Provide the (x, y) coordinate of the cell's center where the given text is located.  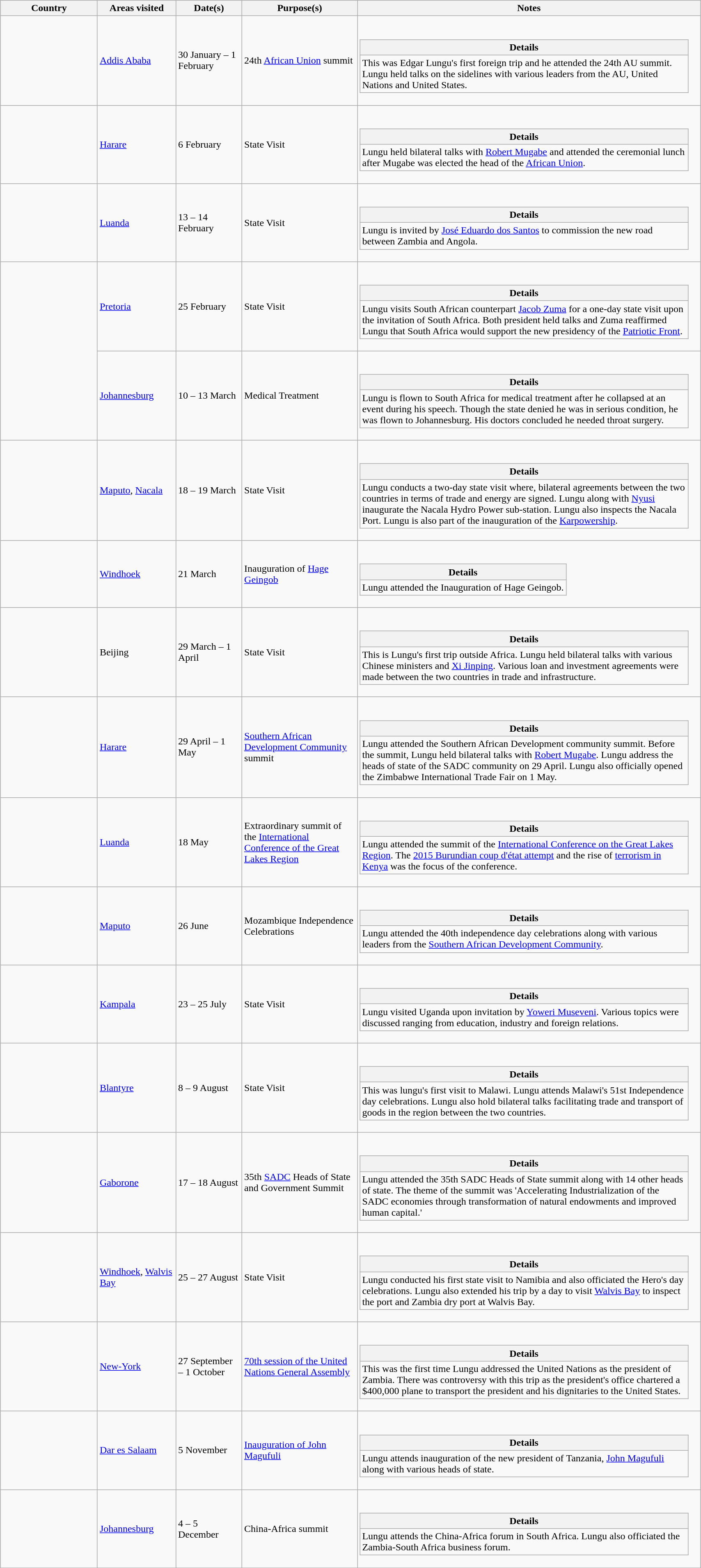
Medical Treatment (300, 396)
29 April – 1 May (208, 747)
Details Lungu attended the Inauguration of Hage Geingob. (529, 574)
Kampala (136, 1004)
Inauguration of John Magufuli (300, 1450)
18 – 19 March (208, 491)
17 – 18 August (208, 1183)
13 – 14 February (208, 222)
10 – 13 March (208, 396)
Lungu attends inauguration of the new president of Tanzania, John Magufuli along with various heads of state. (524, 1463)
Lungu attended the Inauguration of Hage Geingob. (463, 587)
Details Lungu attends inauguration of the new president of Tanzania, John Magufuli along with various heads of state. (529, 1450)
35th SADC Heads of State and Government Summit (300, 1183)
Addis Ababa (136, 61)
23 – 25 July (208, 1004)
Details Lungu held bilateral talks with Robert Mugabe and attended the ceremonial lunch after Mugabe was elected the head of the African Union. (529, 144)
Details Lungu attends the China-Africa forum in South Africa. Lungu also officiated the Zambia-South Africa business forum. (529, 1529)
China-Africa summit (300, 1529)
Purpose(s) (300, 8)
Country (49, 8)
25 – 27 August (208, 1277)
18 May (208, 842)
30 January – 1 February (208, 61)
Date(s) (208, 8)
Inauguration of Hage Geingob (300, 574)
8 – 9 August (208, 1088)
Lungu is invited by José Eduardo dos Santos to commission the new road between Zambia and Angola. (524, 236)
24th African Union summit (300, 61)
Extraordinary summit of the International Conference of the Great Lakes Region (300, 842)
Dar es Salaam (136, 1450)
70th session of the United Nations General Assembly (300, 1367)
Gaborone (136, 1183)
Blantyre (136, 1088)
Lungu attended the 40th independence day celebrations along with various leaders from the Southern African Development Community. (524, 939)
6 February (208, 144)
Windhoek (136, 574)
Lungu attends the China-Africa forum in South Africa. Lungu also officiated the Zambia-South Africa business forum. (524, 1542)
Details Lungu is invited by José Eduardo dos Santos to commission the new road between Zambia and Angola. (529, 222)
New-York (136, 1367)
26 June (208, 926)
Maputo, Nacala (136, 491)
Windhoek, Walvis Bay (136, 1277)
4 – 5 December (208, 1529)
Areas visited (136, 8)
Southern African Development Community summit (300, 747)
Maputo (136, 926)
Pretoria (136, 306)
Mozambique Independence Celebrations (300, 926)
Lungu visited Uganda upon invitation by Yoweri Museveni. Various topics were discussed ranging from education, industry and foreign relations. (524, 1017)
27 September – 1 October (208, 1367)
Lungu held bilateral talks with Robert Mugabe and attended the ceremonial lunch after Mugabe was elected the head of the African Union. (524, 157)
5 November (208, 1450)
21 March (208, 574)
Details Lungu attended the 40th independence day celebrations along with various leaders from the Southern African Development Community. (529, 926)
Notes (529, 8)
29 March – 1 April (208, 653)
25 February (208, 306)
Beijing (136, 653)
